Identify which cell holds the provided text, then report its [X, Y] central coordinate. 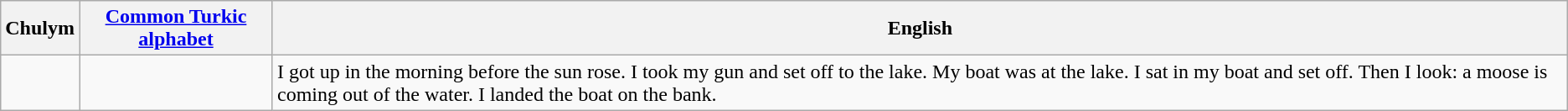
Common Turkic alphabet [176, 29]
Chulym [40, 29]
English [920, 29]
